Return [x, y] of the center of cell containing provided text 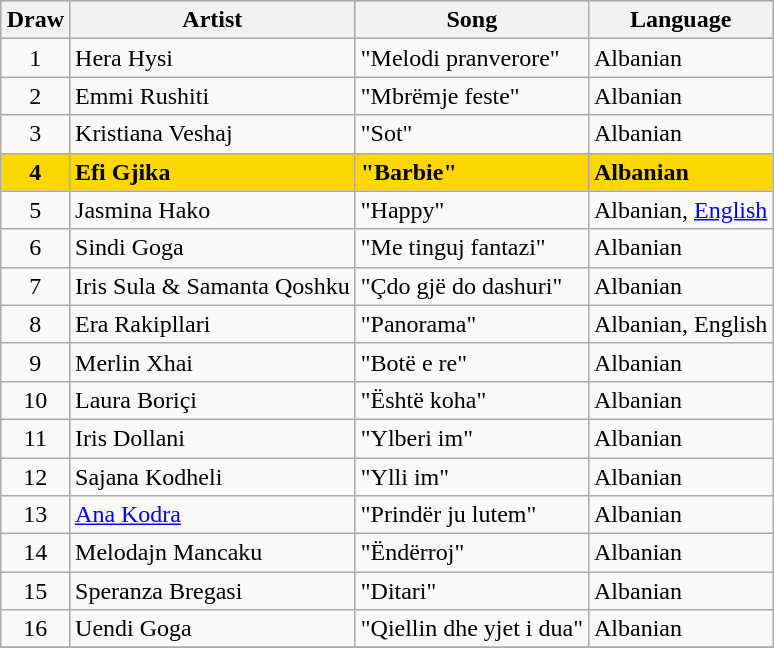
Sindi Goga [213, 248]
Draw [35, 20]
15 [35, 591]
9 [35, 362]
11 [35, 438]
Speranza Bregasi [213, 591]
"Çdo gjë do dashuri" [472, 286]
"Me tinguj fantazi" [472, 248]
13 [35, 515]
Merlin Xhai [213, 362]
Emmi Rushiti [213, 96]
Jasmina Hako [213, 210]
Uendi Goga [213, 629]
12 [35, 477]
"Melodi pranverore" [472, 58]
"Ylberi im" [472, 438]
Hera Hysi [213, 58]
"Sot" [472, 134]
"Prindër ju lutem" [472, 515]
"Qiellin dhe yjet i dua" [472, 629]
"Barbie" [472, 172]
"Mbrëmje feste" [472, 96]
5 [35, 210]
Ana Kodra [213, 515]
3 [35, 134]
2 [35, 96]
6 [35, 248]
Artist [213, 20]
4 [35, 172]
Iris Sula & Samanta Qoshku [213, 286]
Iris Dollani [213, 438]
10 [35, 400]
Kristiana Veshaj [213, 134]
Sajana Kodheli [213, 477]
Efi Gjika [213, 172]
1 [35, 58]
7 [35, 286]
"Botë e re" [472, 362]
"Është koha" [472, 400]
Song [472, 20]
Era Rakipllari [213, 324]
Laura Boriçi [213, 400]
"Ylli im" [472, 477]
Language [680, 20]
Melodajn Mancaku [213, 553]
"Ëndërroj" [472, 553]
"Happy" [472, 210]
"Panorama" [472, 324]
8 [35, 324]
"Ditari" [472, 591]
16 [35, 629]
14 [35, 553]
